From the cell containing the given text, extract its center point as (X, Y) coordinate. 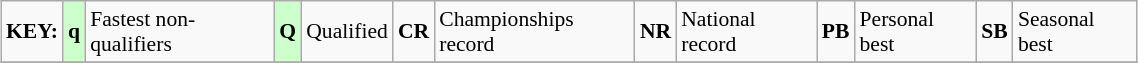
Personal best (916, 32)
NR (656, 32)
q (74, 32)
CR (414, 32)
Seasonal best (1075, 32)
SB (994, 32)
Championships record (534, 32)
National record (746, 32)
Q (288, 32)
KEY: (32, 32)
PB (836, 32)
Fastest non-qualifiers (180, 32)
Qualified (347, 32)
